Locate the cell with the specified text and output its (x, y) center coordinate. 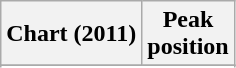
Peak position (188, 34)
Chart (2011) (72, 34)
